From the cell containing the given text, extract its center point as (x, y) coordinate. 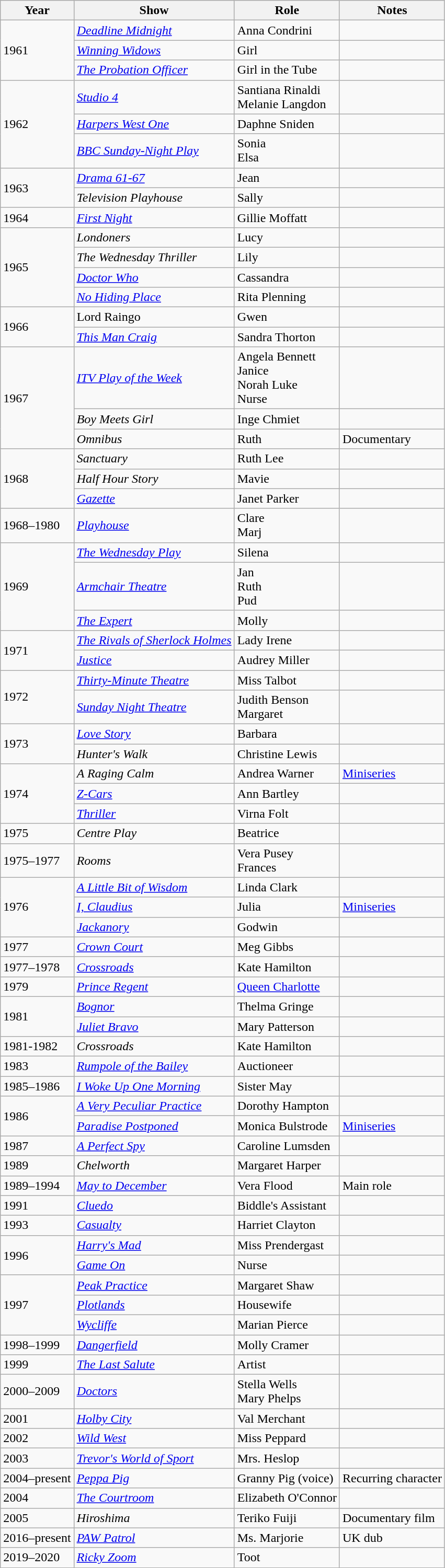
1977–1978 (37, 967)
1975 (37, 833)
Mrs. Heslop (287, 1458)
1972 (37, 697)
Miss Peppard (287, 1438)
Year (37, 10)
Auctioneer (287, 1066)
Lord Raingo (154, 317)
Nurse (287, 1265)
1989–1994 (37, 1186)
Sanctuary (154, 459)
Margaret Harper (287, 1166)
Marian Pierce (287, 1325)
Prince Regent (154, 986)
I Woke Up One Morning (154, 1086)
1983 (37, 1066)
Mavie (287, 479)
1967 (37, 398)
Recurring character (392, 1478)
Wycliffe (154, 1325)
Trevor's World of Sport (154, 1458)
Show (154, 10)
1987 (37, 1146)
Anna Condrini (287, 30)
Linda Clark (287, 887)
1998–1999 (37, 1344)
The Probation Officer (154, 70)
Documentary film (392, 1518)
A Little Bit of Wisdom (154, 887)
BBC Sunday-Night Play (154, 150)
Justice (154, 660)
Monica Bulstrode (287, 1126)
The Wednesday Play (154, 552)
Vera PuseyFrances (287, 860)
1979 (37, 986)
1966 (37, 327)
Mary Patterson (287, 1027)
Christine Lewis (287, 754)
A Very Peculiar Practice (154, 1106)
1961 (37, 50)
Ruth Lee (287, 459)
Janet Parker (287, 498)
Thelma Gringe (287, 1006)
1989 (37, 1166)
Bognor (154, 1006)
1999 (37, 1365)
Studio 4 (154, 97)
Val Merchant (287, 1419)
The Expert (154, 620)
Angela BennettJaniceNorah LukeNurse (287, 378)
Holby City (154, 1419)
UK dub (392, 1538)
First Night (154, 217)
Judith BensonMargaret (287, 707)
Londoners (154, 237)
Housewife (287, 1305)
Half Hour Story (154, 479)
Doctors (154, 1392)
Granny Pig (voice) (287, 1478)
Toot (287, 1558)
A Raging Calm (154, 774)
Sister May (287, 1086)
1963 (37, 188)
Z-Cars (154, 794)
Daphne Sniden (287, 124)
Casualty (154, 1225)
Paradise Postponed (154, 1126)
Wild West (154, 1438)
Miss Talbot (287, 680)
Godwin (287, 927)
Lady Irene (287, 640)
Beatrice (287, 833)
Girl in the Tube (287, 70)
Hiroshima (154, 1518)
2002 (37, 1438)
Julia (287, 907)
Rita Plenning (287, 297)
1991 (37, 1205)
Jackanory (154, 927)
1965 (37, 267)
Gwen (287, 317)
Main role (392, 1186)
ClareMarj (287, 526)
The Wednesday Thriller (154, 257)
1962 (37, 124)
2005 (37, 1518)
Harry's Mad (154, 1245)
Miss Prendergast (287, 1245)
Harriet Clayton (287, 1225)
Role (287, 10)
2000–2009 (37, 1392)
Jean (287, 178)
2004 (37, 1498)
Drama 61-67 (154, 178)
Sandra Thorton (287, 337)
Rooms (154, 860)
Cassandra (287, 277)
1985–1986 (37, 1086)
2016–present (37, 1538)
Stella WellsMary Phelps (287, 1392)
Gazette (154, 498)
1968 (37, 479)
1964 (37, 217)
Vera Flood (287, 1186)
ITV Play of the Week (154, 378)
I, Claudius (154, 907)
2003 (37, 1458)
Peppa Pig (154, 1478)
Boy Meets Girl (154, 419)
Santiana RinaldiMelanie Langdon (287, 97)
Peak Practice (154, 1285)
1975–1977 (37, 860)
Sally (287, 198)
Elizabeth O'Connor (287, 1498)
The Last Salute (154, 1365)
Game On (154, 1265)
Dorothy Hampton (287, 1106)
This Man Craig (154, 337)
1969 (37, 586)
Doctor Who (154, 277)
Plotlands (154, 1305)
2019–2020 (37, 1558)
May to December (154, 1186)
1996 (37, 1255)
Omnibus (154, 439)
Biddle's Assistant (287, 1205)
SoniaElsa (287, 150)
Gillie Moffatt (287, 217)
JanRuthPud (287, 586)
2001 (37, 1419)
Molly (287, 620)
Girl (287, 50)
Lily (287, 257)
Television Playhouse (154, 198)
A Perfect Spy (154, 1146)
Deadline Midnight (154, 30)
Winning Widows (154, 50)
Chelworth (154, 1166)
Thirty-Minute Theatre (154, 680)
PAW Patrol (154, 1538)
Playhouse (154, 526)
Artist (287, 1365)
Barbara (287, 734)
1997 (37, 1305)
Hunter's Walk (154, 754)
1993 (37, 1225)
Teriko Fuiji (287, 1518)
2004–present (37, 1478)
Caroline Lumsden (287, 1146)
Notes (392, 10)
Andrea Warner (287, 774)
Dangerfield (154, 1344)
Queen Charlotte (287, 986)
Thriller (154, 814)
1971 (37, 650)
Ms. Marjorie (287, 1538)
Audrey Miller (287, 660)
Cluedo (154, 1205)
1968–1980 (37, 526)
Centre Play (154, 833)
Juliet Bravo (154, 1027)
Meg Gibbs (287, 947)
Rumpole of the Bailey (154, 1066)
Armchair Theatre (154, 586)
The Rivals of Sherlock Holmes (154, 640)
Sunday Night Theatre (154, 707)
1981-1982 (37, 1047)
Virna Folt (287, 814)
Love Story (154, 734)
Molly Cramer (287, 1344)
Lucy (287, 237)
Ricky Zoom (154, 1558)
Inge Chmiet (287, 419)
1976 (37, 907)
Ruth (287, 439)
1981 (37, 1016)
1977 (37, 947)
Margaret Shaw (287, 1285)
The Courtroom (154, 1498)
1974 (37, 794)
Ann Bartley (287, 794)
No Hiding Place (154, 297)
Harpers West One (154, 124)
1986 (37, 1116)
Documentary (392, 439)
Silena (287, 552)
1973 (37, 744)
Crown Court (154, 947)
